Provide the [x, y] coordinate of the cell's center where the given text is located.  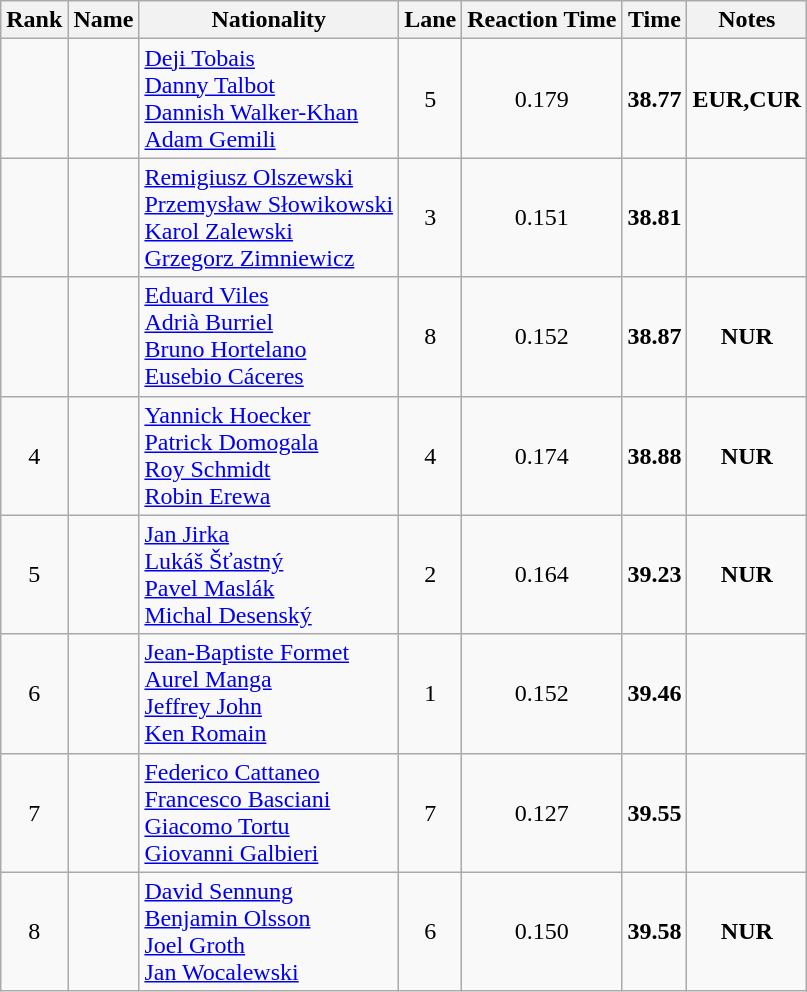
Deji TobaisDanny TalbotDannish Walker-KhanAdam Gemili [269, 98]
Nationality [269, 20]
Rank [34, 20]
Name [104, 20]
38.88 [654, 456]
3 [430, 218]
Notes [747, 20]
0.164 [542, 574]
0.179 [542, 98]
David SennungBenjamin OlssonJoel GrothJan Wocalewski [269, 932]
Reaction Time [542, 20]
38.81 [654, 218]
38.87 [654, 336]
Jean-Baptiste FormetAurel MangaJeffrey JohnKen Romain [269, 694]
39.58 [654, 932]
EUR,CUR [747, 98]
Yannick HoeckerPatrick DomogalaRoy SchmidtRobin Erewa [269, 456]
39.23 [654, 574]
0.151 [542, 218]
0.127 [542, 812]
39.46 [654, 694]
39.55 [654, 812]
1 [430, 694]
Eduard VilesAdrià BurrielBruno HortelanoEusebio Cáceres [269, 336]
Lane [430, 20]
0.150 [542, 932]
Federico CattaneoFrancesco BascianiGiacomo TortuGiovanni Galbieri [269, 812]
Jan JirkaLukáš ŠťastnýPavel MaslákMichal Desenský [269, 574]
Time [654, 20]
2 [430, 574]
0.174 [542, 456]
Remigiusz OlszewskiPrzemysław SłowikowskiKarol ZalewskiGrzegorz Zimniewicz [269, 218]
38.77 [654, 98]
